Scan for the cell matching the given text and deliver its [x, y] coordinate at center. 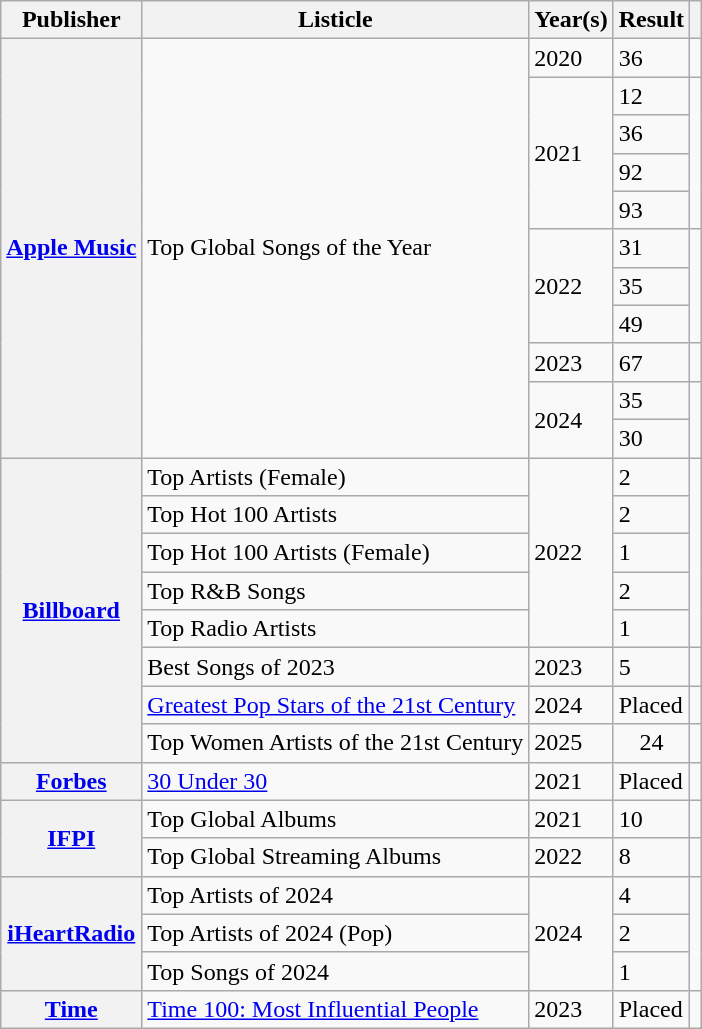
8 [651, 857]
Apple Music [72, 248]
12 [651, 96]
Top Hot 100 Artists (Female) [336, 553]
49 [651, 324]
Greatest Pop Stars of the 21st Century [336, 705]
Year(s) [571, 20]
IFPI [72, 838]
Top Artists of 2024 [336, 895]
Result [651, 20]
31 [651, 248]
Publisher [72, 20]
Time [72, 1009]
Billboard [72, 610]
Top Women Artists of the 21st Century [336, 743]
Top Radio Artists [336, 629]
Listicle [336, 20]
24 [651, 743]
Top Global Streaming Albums [336, 857]
2020 [571, 58]
Top R&B Songs [336, 591]
Top Hot 100 Artists [336, 515]
93 [651, 210]
10 [651, 819]
Top Global Albums [336, 819]
iHeartRadio [72, 933]
5 [651, 667]
92 [651, 172]
Top Artists of 2024 (Pop) [336, 933]
Top Songs of 2024 [336, 971]
30 Under 30 [336, 781]
67 [651, 362]
Time 100: Most Influential People [336, 1009]
Best Songs of 2023 [336, 667]
Forbes [72, 781]
4 [651, 895]
Top Global Songs of the Year [336, 248]
Top Artists (Female) [336, 477]
2025 [571, 743]
30 [651, 438]
